Find where the given text appears and provide that cell's center as [X, Y] coordinate. 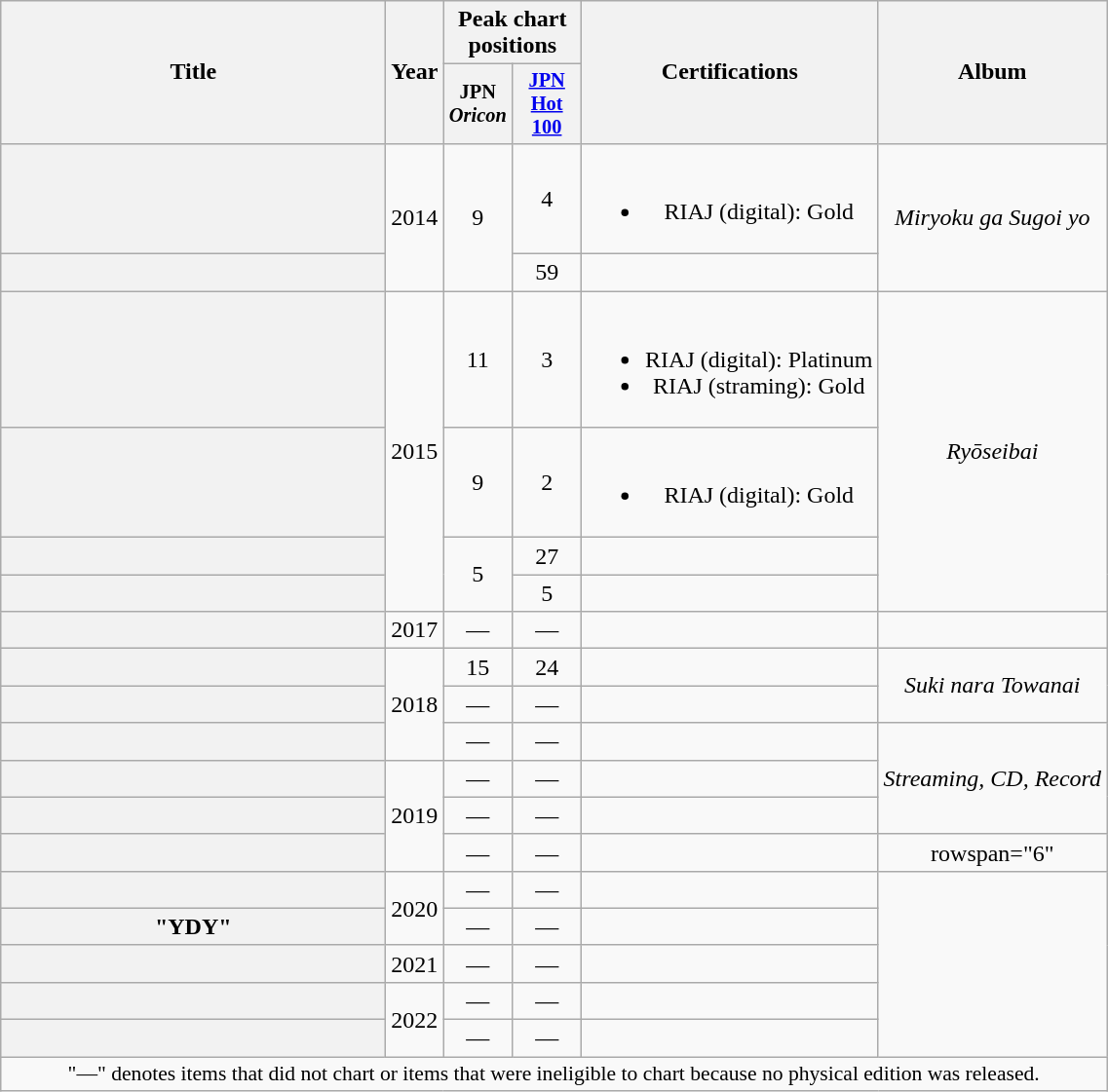
3 [548, 359]
"YDY" [193, 926]
Year [415, 72]
27 [548, 556]
Streaming, CD, Record [992, 778]
2019 [415, 815]
2022 [415, 1019]
11 [478, 359]
Album [992, 72]
Ryōseibai [992, 452]
Miryoku ga Sugoi yo [992, 216]
"—" denotes items that did not chart or items that were ineligible to chart because no physical edition was released. [554, 1074]
2 [548, 483]
15 [478, 667]
rowspan="6" [992, 852]
2014 [415, 216]
2021 [415, 963]
JPN Oricon [478, 104]
59 [548, 273]
24 [548, 667]
RIAJ (digital): PlatinumRIAJ (straming): Gold [730, 359]
2015 [415, 452]
4 [548, 199]
Suki nara Towanai [992, 686]
Peak chart positions [513, 33]
Title [193, 72]
2020 [415, 908]
Certifications [730, 72]
JPN Hot 100 [548, 104]
2018 [415, 704]
2017 [415, 630]
